Output the (x, y) coordinate of the center of the cell containing the given text.  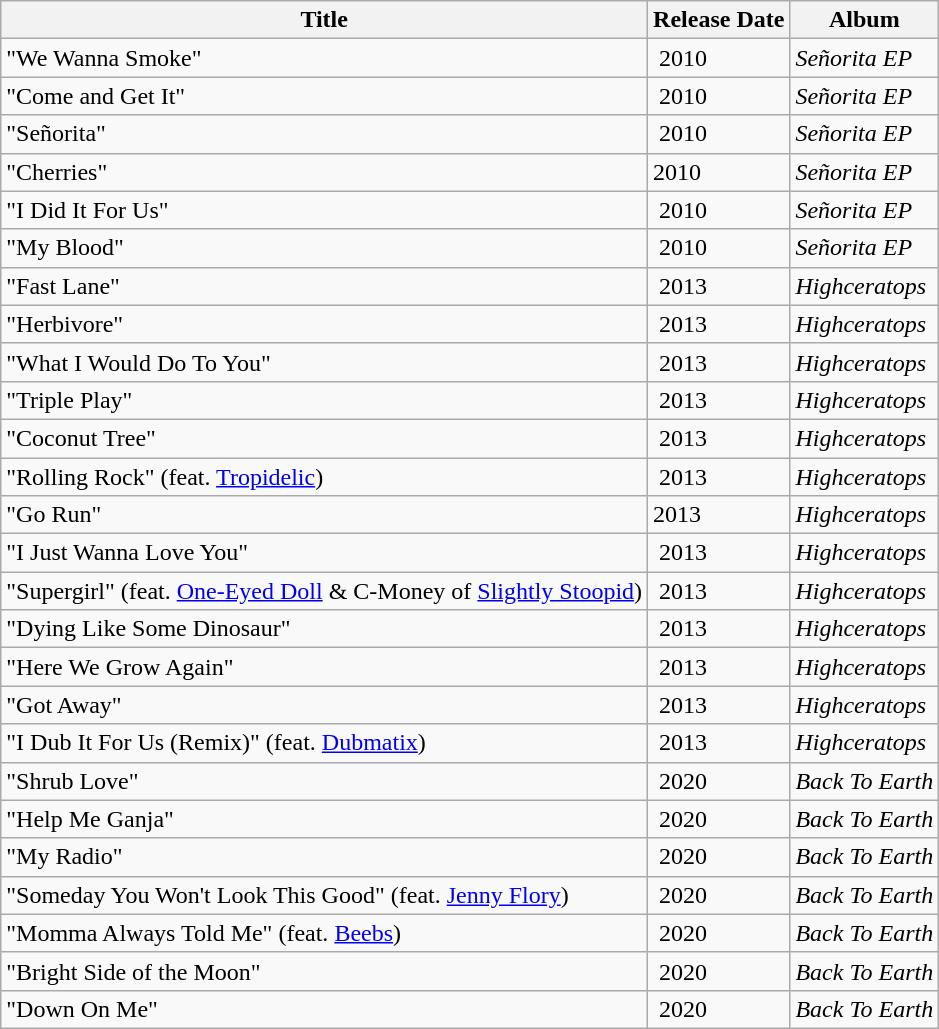
"Cherries" (324, 172)
"Herbivore" (324, 324)
"Help Me Ganja" (324, 819)
"Go Run" (324, 515)
"Bright Side of the Moon" (324, 971)
"I Just Wanna Love You" (324, 553)
"Someday You Won't Look This Good" (feat. Jenny Flory) (324, 895)
"We Wanna Smoke" (324, 58)
"Down On Me" (324, 1009)
"My Blood" (324, 248)
"Triple Play" (324, 400)
"My Radio" (324, 857)
Album (864, 20)
"Shrub Love" (324, 781)
"Here We Grow Again" (324, 667)
"Supergirl" (feat. One-Eyed Doll & C-Money of Slightly Stoopid) (324, 591)
Release Date (719, 20)
"Come and Get It" (324, 96)
"Coconut Tree" (324, 438)
"I Dub It For Us (Remix)" (feat. Dubmatix) (324, 743)
"Rolling Rock" (feat. Tropidelic) (324, 477)
Title (324, 20)
"Dying Like Some Dinosaur" (324, 629)
"Got Away" (324, 705)
"Fast Lane" (324, 286)
"Señorita" (324, 134)
"I Did It For Us" (324, 210)
"What I Would Do To You" (324, 362)
"Momma Always Told Me" (feat. Beebs) (324, 933)
